Scan for the cell matching the given text and deliver its [x, y] coordinate at center. 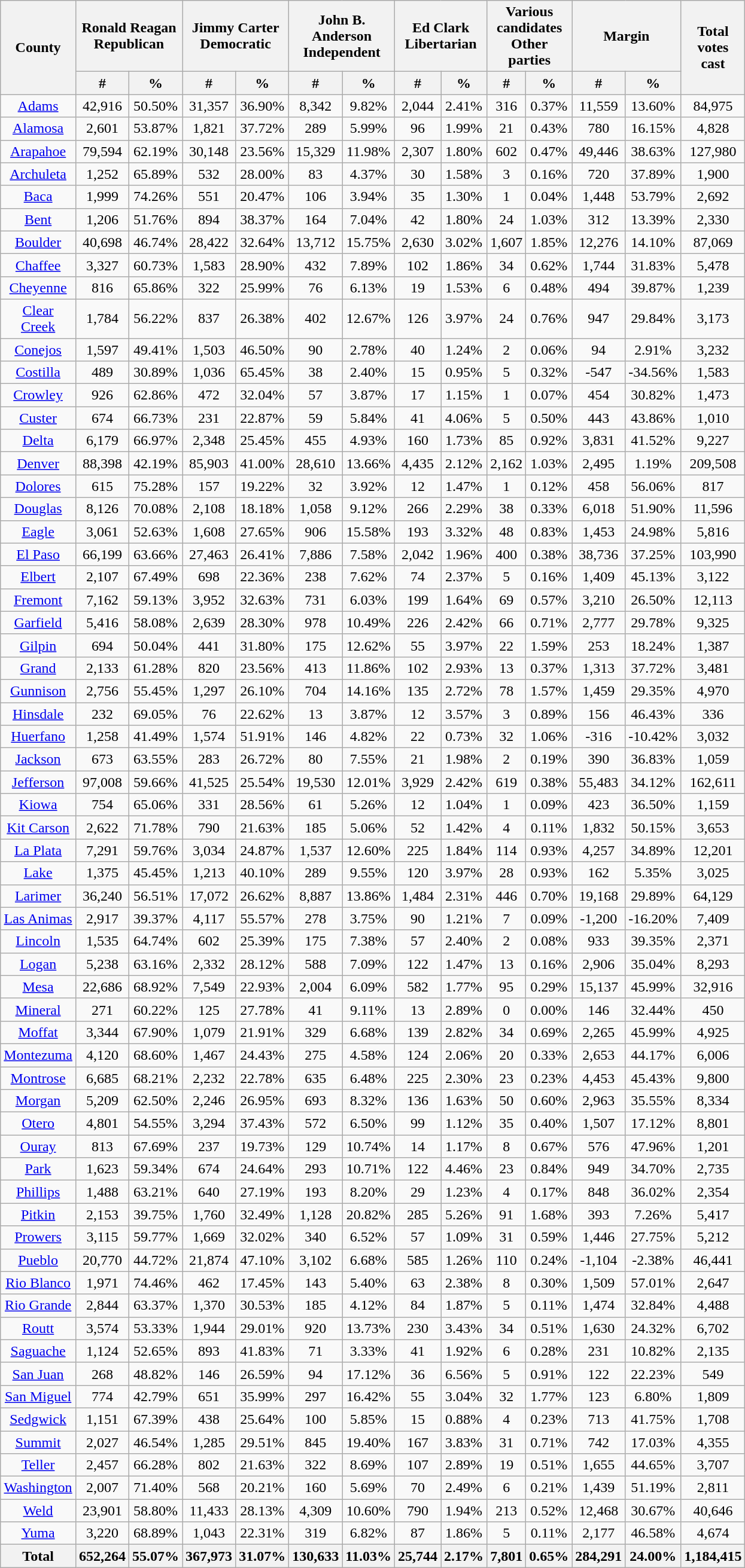
29.01% [262, 1328]
29.51% [262, 1442]
56.51% [156, 896]
29.78% [653, 623]
8.32% [369, 1101]
66.97% [156, 441]
2,495 [598, 463]
0.28% [549, 1351]
1,509 [598, 1283]
45.43% [653, 1078]
704 [316, 691]
22.78% [262, 1078]
1.42% [464, 828]
1.96% [464, 554]
65.45% [262, 373]
29.35% [653, 691]
0.70% [549, 896]
-316 [598, 737]
41.49% [156, 737]
30.67% [653, 1511]
45.13% [653, 577]
25.39% [262, 941]
Lake [38, 873]
Summit [38, 1442]
1,630 [598, 1328]
1,036 [209, 373]
0.83% [549, 532]
2,354 [713, 1192]
238 [316, 577]
Teller [38, 1465]
3,653 [713, 828]
55.07% [156, 1556]
1.21% [464, 919]
10.82% [653, 1351]
60.22% [156, 1009]
85 [506, 441]
Montezuma [38, 1055]
13.60% [653, 106]
1,313 [598, 668]
87,069 [713, 242]
0.29% [549, 987]
18.24% [653, 645]
2.41% [464, 106]
8,334 [713, 1101]
0.52% [549, 1511]
2.93% [464, 668]
6,006 [713, 1055]
572 [316, 1124]
22.87% [262, 418]
30.53% [262, 1305]
27.65% [262, 532]
336 [713, 713]
51.76% [156, 219]
2,332 [209, 964]
66.28% [156, 1465]
41,525 [209, 782]
3,952 [209, 600]
1,597 [102, 350]
3,115 [102, 1237]
52 [418, 828]
Dolores [38, 486]
1,999 [102, 197]
1,213 [209, 873]
0.57% [549, 600]
49,446 [598, 151]
817 [713, 486]
Montrose [38, 1078]
12,276 [598, 242]
837 [209, 318]
Various candidatesOther parties [530, 36]
0.08% [549, 941]
22,686 [102, 987]
17.45% [262, 1283]
2,042 [418, 554]
0.21% [549, 1488]
Prowers [38, 1237]
-1,104 [598, 1260]
56.22% [156, 318]
13.86% [369, 896]
845 [316, 1442]
0.76% [549, 318]
651 [209, 1396]
14.10% [653, 242]
20,770 [102, 1260]
42,916 [102, 106]
12,201 [713, 850]
Boulder [38, 242]
157 [209, 486]
4,355 [713, 1442]
63.21% [156, 1192]
774 [102, 1396]
3.02% [464, 242]
Crowley [38, 395]
284,291 [598, 1556]
933 [598, 941]
24.00% [653, 1556]
26.72% [262, 759]
4,453 [598, 1078]
1.64% [464, 600]
2.78% [369, 350]
15.75% [369, 242]
22.93% [262, 987]
441 [209, 645]
42.79% [156, 1396]
Ouray [38, 1146]
Clear Creek [38, 318]
6.52% [369, 1237]
5,478 [713, 265]
1,809 [713, 1396]
2,963 [598, 1101]
2.91% [653, 350]
438 [209, 1419]
4.06% [464, 418]
39.87% [653, 288]
78 [506, 691]
41.75% [653, 1419]
1,201 [713, 1146]
54.55% [156, 1124]
10.74% [369, 1146]
24.98% [653, 532]
46,441 [713, 1260]
1.04% [464, 805]
36.83% [653, 759]
68.60% [156, 1055]
19.73% [262, 1146]
12,468 [598, 1511]
20.21% [262, 1488]
19.22% [262, 486]
17,072 [209, 896]
25.54% [262, 782]
390 [598, 759]
3,929 [418, 782]
4.12% [369, 1305]
Kit Carson [38, 828]
0.43% [549, 129]
1.59% [549, 645]
3,831 [598, 441]
32.84% [653, 1305]
1.87% [464, 1305]
67.49% [156, 577]
742 [598, 1442]
1.84% [464, 850]
Logan [38, 964]
84 [418, 1305]
37.25% [653, 554]
51.19% [653, 1488]
48.82% [156, 1374]
31.83% [653, 265]
51.90% [653, 509]
15,329 [316, 151]
62.86% [156, 395]
5,416 [102, 623]
4,120 [102, 1055]
2,622 [102, 828]
780 [598, 129]
24.87% [262, 850]
156 [598, 713]
Fremont [38, 600]
51.91% [262, 737]
978 [316, 623]
7.38% [369, 941]
1,453 [598, 532]
14.16% [369, 691]
1.68% [549, 1215]
Pueblo [38, 1260]
30.82% [653, 395]
Las Animas [38, 919]
582 [418, 987]
576 [598, 1146]
0.47% [549, 151]
2,177 [598, 1533]
275 [316, 1055]
136 [418, 1101]
949 [598, 1169]
1,900 [713, 174]
52.65% [156, 1351]
55.45% [156, 691]
Cheyenne [38, 288]
26.38% [262, 318]
5,212 [713, 1237]
30.89% [156, 373]
2,107 [102, 577]
55,483 [598, 782]
7,549 [209, 987]
Sedgwick [38, 1419]
66.73% [156, 418]
4,117 [209, 919]
230 [418, 1328]
Custer [38, 418]
1,128 [316, 1215]
20.82% [369, 1215]
106 [316, 197]
68.92% [156, 987]
11,596 [713, 509]
3.43% [464, 1328]
532 [209, 174]
8,126 [102, 509]
8.69% [369, 1465]
Bent [38, 219]
143 [316, 1283]
12.62% [369, 645]
450 [713, 1009]
5,816 [713, 532]
66,199 [102, 554]
754 [102, 805]
0.62% [549, 265]
4,970 [713, 691]
331 [209, 805]
27.75% [653, 1237]
Margin [627, 36]
615 [102, 486]
4,488 [713, 1305]
1.15% [464, 395]
-34.56% [653, 373]
38.37% [262, 219]
1,623 [102, 1169]
1,607 [506, 242]
1,387 [713, 645]
85,903 [209, 463]
2,457 [102, 1465]
Hinsdale [38, 713]
-2.38% [653, 1260]
713 [598, 1419]
63.16% [156, 964]
3,481 [713, 668]
Jackson [38, 759]
66 [506, 623]
23,901 [102, 1511]
Jimmy CarterDemocratic [236, 36]
271 [102, 1009]
Moffat [38, 1032]
28.90% [262, 265]
367,973 [209, 1556]
7.26% [653, 1215]
135 [418, 691]
32.63% [262, 600]
2,153 [102, 1215]
7.09% [369, 964]
-1,200 [598, 919]
1,151 [102, 1419]
64,129 [713, 896]
7.55% [369, 759]
0.06% [549, 350]
1,608 [209, 532]
7.89% [369, 265]
4.82% [369, 737]
1,448 [598, 197]
1,252 [102, 174]
Total [38, 1556]
278 [316, 919]
Weld [38, 1511]
74.26% [156, 197]
San Juan [38, 1374]
28 [506, 873]
458 [598, 486]
9,800 [713, 1078]
125 [209, 1009]
5.06% [369, 828]
Otero [38, 1124]
3,025 [713, 873]
26.50% [653, 600]
Rio Grande [38, 1305]
55.57% [262, 919]
11,559 [598, 106]
0.19% [549, 759]
Saguache [38, 1351]
283 [209, 759]
0.07% [549, 395]
6.09% [369, 987]
2.82% [464, 1032]
70 [418, 1488]
5.85% [369, 1419]
1,535 [102, 941]
2.12% [464, 463]
48 [506, 532]
393 [598, 1215]
26.10% [262, 691]
2,330 [713, 219]
6,018 [598, 509]
129 [316, 1146]
1,473 [713, 395]
21,874 [209, 1260]
38,736 [598, 554]
31.07% [262, 1556]
6.82% [369, 1533]
3,220 [102, 1533]
19.40% [369, 1442]
9,227 [713, 441]
32.44% [653, 1009]
Jefferson [38, 782]
63 [418, 1283]
694 [102, 645]
2,265 [598, 1032]
1,459 [598, 691]
124 [418, 1055]
2,844 [102, 1305]
74.46% [156, 1283]
1.30% [464, 197]
5,238 [102, 964]
27.78% [262, 1009]
Adams [38, 106]
16.42% [369, 1396]
6.48% [369, 1078]
0.91% [549, 1374]
27,463 [209, 554]
28.00% [262, 174]
1,669 [209, 1237]
1,285 [209, 1442]
2,639 [209, 623]
5.99% [369, 129]
2.38% [464, 1283]
635 [316, 1078]
0.50% [549, 418]
9.11% [369, 1009]
13.39% [653, 219]
36.50% [653, 805]
2.30% [464, 1078]
293 [316, 1169]
340 [316, 1237]
46.74% [156, 242]
462 [209, 1283]
10.49% [369, 623]
9.12% [369, 509]
319 [316, 1533]
100 [316, 1419]
297 [316, 1396]
120 [418, 873]
2,601 [102, 129]
906 [316, 532]
79,594 [102, 151]
3,232 [713, 350]
15.58% [369, 532]
12.60% [369, 850]
31.80% [262, 645]
Baca [38, 197]
1,297 [209, 691]
1,474 [598, 1305]
49.41% [156, 350]
Elbert [38, 577]
167 [418, 1442]
36.02% [653, 1192]
1,409 [598, 577]
6.03% [369, 600]
585 [418, 1260]
2.72% [464, 691]
9.82% [369, 106]
640 [209, 1192]
Mesa [38, 987]
4,309 [316, 1511]
1.23% [464, 1192]
673 [102, 759]
Yuma [38, 1533]
139 [418, 1032]
26.41% [262, 554]
22.36% [262, 577]
1,971 [102, 1283]
5.84% [369, 418]
0.48% [549, 288]
50.15% [653, 828]
3.83% [464, 1442]
2,135 [713, 1351]
8,801 [713, 1124]
568 [209, 1488]
7,801 [506, 1556]
1,206 [102, 219]
103,990 [713, 554]
8,887 [316, 896]
588 [316, 964]
7.04% [369, 219]
1,744 [598, 265]
127,980 [713, 151]
Routt [38, 1328]
1,239 [713, 288]
24.64% [262, 1169]
8.20% [369, 1192]
30,148 [209, 151]
3,102 [316, 1260]
2,371 [713, 941]
41.83% [262, 1351]
Grand [38, 668]
551 [209, 197]
0 [506, 1009]
46.43% [653, 713]
65.06% [156, 805]
3,034 [209, 850]
13,712 [316, 242]
162,611 [713, 782]
1,124 [102, 1351]
3.75% [369, 919]
0.17% [549, 1192]
Pitkin [38, 1215]
2,162 [506, 463]
53.33% [156, 1328]
19,168 [598, 896]
1,484 [418, 896]
7,409 [713, 919]
Delta [38, 441]
1,446 [598, 1237]
0.92% [549, 441]
2,692 [713, 197]
36 [418, 1374]
0.30% [549, 1283]
27.19% [262, 1192]
1,655 [598, 1465]
2.31% [464, 896]
0.67% [549, 1146]
2,917 [102, 919]
400 [506, 554]
53.79% [653, 197]
1,537 [316, 850]
12.67% [369, 318]
22.62% [262, 713]
1.12% [464, 1124]
1.17% [464, 1146]
12,113 [713, 600]
58.08% [156, 623]
1,439 [598, 1488]
2,630 [418, 242]
7,291 [102, 850]
432 [316, 265]
45.45% [156, 873]
37.43% [262, 1124]
47.10% [262, 1260]
John B. AndersonIndependent [342, 36]
59.13% [156, 600]
5.69% [369, 1488]
19,530 [316, 782]
816 [102, 288]
17 [418, 395]
60.73% [156, 265]
489 [102, 373]
Total votes cast [713, 48]
39.35% [653, 941]
693 [316, 1101]
920 [316, 1328]
472 [209, 395]
Ronald ReaganRepublican [129, 36]
2.17% [464, 1556]
0.73% [464, 737]
6.50% [369, 1124]
329 [316, 1032]
67.69% [156, 1146]
3,327 [102, 265]
1,784 [102, 318]
2,647 [713, 1283]
3.32% [464, 532]
1,079 [209, 1032]
0.95% [464, 373]
6.80% [653, 1396]
44.17% [653, 1055]
Lincoln [38, 941]
2,232 [209, 1078]
2,027 [102, 1442]
4,674 [713, 1533]
Gilpin [38, 645]
3,122 [713, 577]
6,685 [102, 1078]
32.02% [262, 1237]
0.84% [549, 1169]
2,777 [598, 623]
32.04% [262, 395]
35.55% [653, 1101]
9.55% [369, 873]
443 [598, 418]
24.43% [262, 1055]
35.99% [262, 1396]
87 [418, 1533]
2,246 [209, 1101]
La Plata [38, 850]
56.06% [653, 486]
2,756 [102, 691]
0.69% [549, 1032]
2,811 [713, 1488]
1,944 [209, 1328]
18.18% [262, 509]
4.37% [369, 174]
114 [506, 850]
47.96% [653, 1146]
2,007 [102, 1488]
5,417 [713, 1215]
1.57% [549, 691]
7,162 [102, 600]
731 [316, 600]
698 [209, 577]
Denver [38, 463]
65.86% [156, 288]
1,574 [209, 737]
4.46% [464, 1169]
50 [506, 1101]
28,610 [316, 463]
2.29% [464, 509]
39.37% [156, 919]
2,044 [418, 106]
7 [506, 919]
69 [506, 600]
59.77% [156, 1237]
28.12% [262, 964]
25.64% [262, 1419]
1,159 [713, 805]
2,735 [713, 1169]
32.64% [262, 242]
15,137 [598, 987]
25.45% [262, 441]
22.31% [262, 1533]
63.66% [156, 554]
17.03% [653, 1442]
Ed ClarkLibertarian [441, 36]
10.60% [369, 1511]
Morgan [38, 1101]
Eagle [38, 532]
848 [598, 1192]
6,702 [713, 1328]
312 [598, 219]
37.89% [653, 174]
16.15% [653, 129]
0.04% [549, 197]
County [38, 48]
28.13% [262, 1511]
El Paso [38, 554]
3,061 [102, 532]
2,906 [598, 964]
893 [209, 1351]
0.89% [549, 713]
11.98% [369, 151]
46.50% [262, 350]
Conejos [38, 350]
31,357 [209, 106]
162 [598, 873]
71.78% [156, 828]
68.89% [156, 1533]
28.56% [262, 805]
32,916 [713, 987]
3,173 [713, 318]
67.39% [156, 1419]
Rio Blanco [38, 1283]
894 [209, 219]
2,133 [102, 668]
1,043 [209, 1533]
1,467 [209, 1055]
1.92% [464, 1351]
22.23% [653, 1374]
1.85% [549, 242]
0.32% [549, 373]
4.58% [369, 1055]
237 [209, 1146]
91 [506, 1215]
29.89% [653, 896]
0.24% [549, 1260]
32.49% [262, 1215]
63.55% [156, 759]
83 [316, 174]
0.65% [549, 1556]
3.94% [369, 197]
Washington [38, 1488]
5.35% [653, 873]
232 [102, 713]
164 [316, 219]
68.21% [156, 1078]
40,698 [102, 242]
285 [418, 1215]
30 [418, 174]
63.37% [156, 1305]
61 [316, 805]
36,240 [102, 896]
1,507 [598, 1124]
3.33% [369, 1351]
14 [418, 1146]
Alamosa [38, 129]
50.04% [156, 645]
Archuleta [38, 174]
41.00% [262, 463]
11,433 [209, 1511]
61.28% [156, 668]
1.06% [549, 737]
402 [316, 318]
San Miguel [38, 1396]
13.66% [369, 463]
1,010 [713, 418]
74 [418, 577]
29.84% [653, 318]
29 [418, 1192]
2,348 [209, 441]
1,370 [209, 1305]
99 [418, 1124]
11.03% [369, 1556]
Douglas [38, 509]
11.86% [369, 668]
5.40% [369, 1283]
26.62% [262, 896]
199 [418, 600]
6,179 [102, 441]
413 [316, 668]
1,708 [713, 1419]
71.40% [156, 1488]
Park [38, 1169]
Huerfano [38, 737]
209,508 [713, 463]
Garfield [38, 623]
1.09% [464, 1237]
40.10% [262, 873]
Costilla [38, 373]
57.01% [653, 1283]
36.90% [262, 106]
1,503 [209, 350]
268 [102, 1374]
5,209 [102, 1101]
2,307 [418, 151]
4.93% [369, 441]
0.88% [464, 1419]
0.59% [549, 1237]
6.56% [464, 1374]
Chaffee [38, 265]
-547 [598, 373]
3,032 [713, 737]
6.13% [369, 288]
4,801 [102, 1124]
80 [316, 759]
110 [506, 1260]
50.50% [156, 106]
12.01% [369, 782]
28,422 [209, 242]
3,294 [209, 1124]
35.04% [653, 964]
1.98% [464, 759]
123 [598, 1396]
1.26% [464, 1260]
42.19% [156, 463]
253 [598, 645]
95 [506, 987]
619 [506, 782]
69.05% [156, 713]
454 [598, 395]
1.63% [464, 1101]
53.87% [156, 129]
Mineral [38, 1009]
38.63% [653, 151]
266 [418, 509]
7.58% [369, 554]
4,925 [713, 1032]
97,008 [102, 782]
107 [418, 1465]
-16.20% [653, 919]
Larimer [38, 896]
0.12% [549, 486]
316 [506, 106]
652,264 [102, 1556]
2,653 [598, 1055]
820 [209, 668]
44.65% [653, 1465]
46.54% [156, 1442]
1,058 [316, 509]
0.60% [549, 1101]
494 [598, 288]
34.89% [653, 850]
1.53% [464, 288]
62.19% [156, 151]
0.00% [549, 1009]
3,574 [102, 1328]
720 [598, 174]
75.28% [156, 486]
71 [316, 1351]
3.04% [464, 1396]
25,744 [418, 1556]
3,210 [598, 600]
423 [598, 805]
802 [209, 1465]
8,342 [316, 106]
21.91% [262, 1032]
70.08% [156, 509]
58.80% [156, 1511]
59.34% [156, 1169]
7,886 [316, 554]
44.72% [156, 1260]
130,633 [316, 1556]
59.66% [156, 782]
4,257 [598, 850]
59.76% [156, 850]
9,325 [713, 623]
84,975 [713, 106]
28.30% [262, 623]
-10.42% [653, 737]
1,760 [209, 1215]
1.99% [464, 129]
4,435 [418, 463]
2.49% [464, 1488]
67.90% [156, 1032]
947 [598, 318]
1,258 [102, 737]
1.19% [653, 463]
34.70% [653, 1169]
813 [102, 1146]
64.74% [156, 941]
40,646 [713, 1511]
1.73% [464, 441]
2.06% [464, 1055]
52.63% [156, 532]
65.89% [156, 174]
26.95% [262, 1101]
88,398 [102, 463]
1,375 [102, 873]
7.62% [369, 577]
1.94% [464, 1511]
96 [418, 129]
42 [418, 219]
1,184,415 [713, 1556]
20.47% [262, 197]
1.24% [464, 350]
8,293 [713, 964]
34.12% [653, 782]
446 [506, 896]
20 [506, 1055]
3.57% [464, 713]
Kiowa [38, 805]
41.52% [653, 441]
Gunnison [38, 691]
1.58% [464, 174]
25.99% [262, 288]
2,108 [209, 509]
1,821 [209, 129]
13.73% [369, 1328]
24.32% [653, 1328]
3.92% [369, 486]
2,004 [316, 987]
126 [418, 318]
213 [506, 1511]
4,828 [713, 129]
549 [713, 1374]
39.75% [156, 1215]
3,707 [713, 1465]
62.50% [156, 1101]
226 [418, 623]
455 [316, 441]
40 [418, 350]
Arapahoe [38, 151]
46.58% [653, 1533]
43.86% [653, 418]
0.40% [549, 1124]
1,059 [713, 759]
Phillips [38, 1192]
926 [102, 395]
59 [316, 418]
26.59% [262, 1374]
3,344 [102, 1032]
10.71% [369, 1169]
1,832 [598, 828]
1,488 [102, 1192]
2.37% [464, 577]
